Find where the given text appears and provide that cell's center as [X, Y] coordinate. 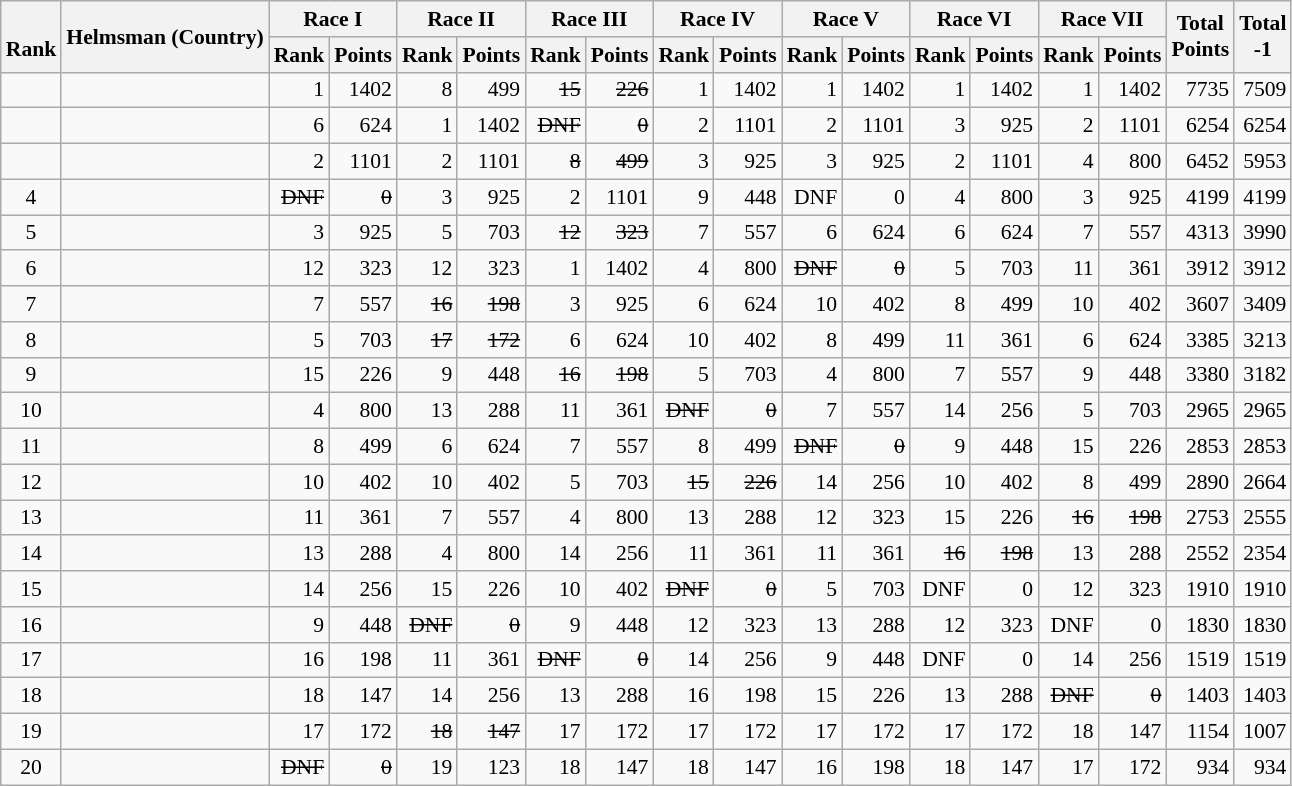
Race VII [1102, 19]
3409 [1262, 304]
Race III [589, 19]
3385 [1200, 340]
20 [32, 767]
2555 [1262, 518]
3213 [1262, 340]
Helmsman (Country) [164, 36]
3182 [1262, 375]
3990 [1262, 233]
Race II [461, 19]
123 [491, 767]
2354 [1262, 554]
1007 [1262, 732]
1154 [1200, 732]
4313 [1200, 233]
3380 [1200, 375]
6452 [1200, 162]
7509 [1262, 90]
Race VI [974, 19]
2890 [1200, 482]
3607 [1200, 304]
Race V [846, 19]
Race IV [717, 19]
Total-1 [1262, 36]
Race I [333, 19]
5953 [1262, 162]
2753 [1200, 518]
Total Points [1200, 36]
2552 [1200, 554]
2664 [1262, 482]
7735 [1200, 90]
